Determine the (x, y) coordinate at the center of the cell enclosing the given text.  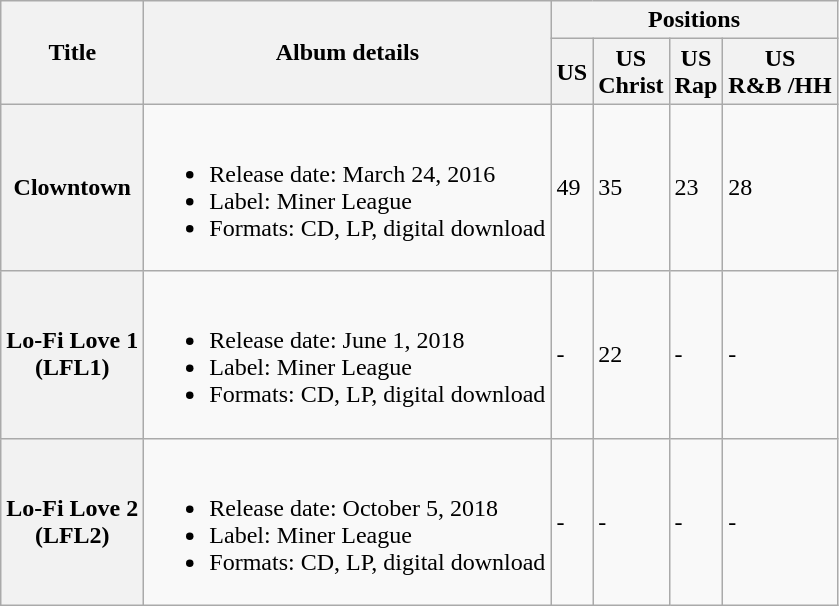
Title (72, 52)
Lo-Fi Love 1(LFL1) (72, 354)
Release date: June 1, 2018Label: Miner LeagueFormats: CD, LP, digital download (348, 354)
35 (631, 188)
Album details (348, 52)
28 (780, 188)
USRap (696, 72)
US (572, 72)
USR&B /HH (780, 72)
Release date: October 5, 2018Label: Miner LeagueFormats: CD, LP, digital download (348, 522)
USChrist (631, 72)
Lo-Fi Love 2(LFL2) (72, 522)
Positions (694, 20)
22 (631, 354)
23 (696, 188)
Clowntown (72, 188)
Release date: March 24, 2016Label: Miner LeagueFormats: CD, LP, digital download (348, 188)
49 (572, 188)
